Return the (x, y) coordinate for the center point of the cell that contains the specified text.  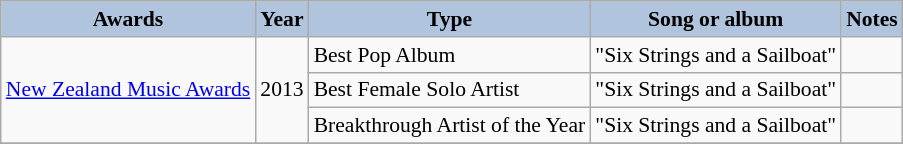
2013 (282, 90)
Song or album (716, 19)
New Zealand Music Awards (128, 90)
Awards (128, 19)
Notes (872, 19)
Type (450, 19)
Best Pop Album (450, 55)
Year (282, 19)
Best Female Solo Artist (450, 90)
Breakthrough Artist of the Year (450, 126)
